For the text-containing cell, return its midpoint in [X, Y] coordinate format. 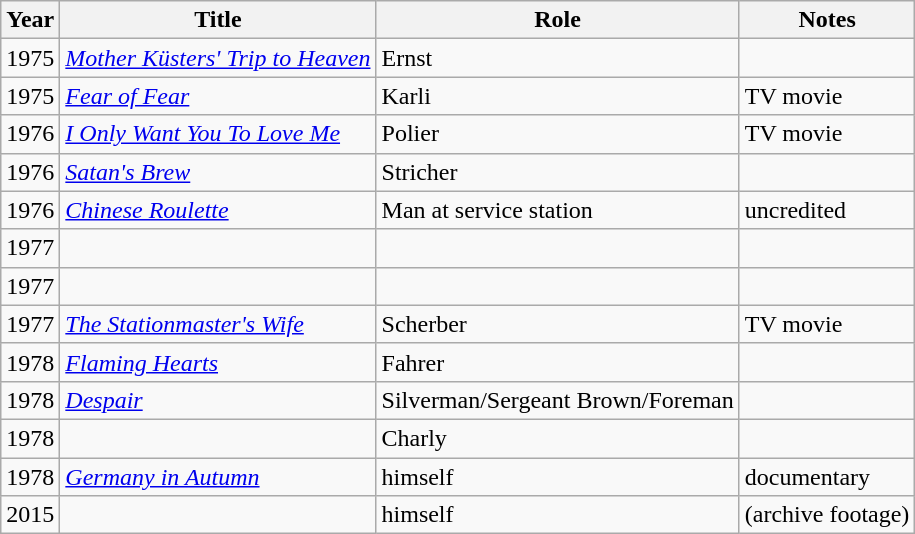
Chinese Roulette [218, 210]
Satan's Brew [218, 172]
Notes [827, 20]
Role [558, 20]
Ernst [558, 58]
Fahrer [558, 362]
Stricher [558, 172]
Mother Küsters' Trip to Heaven [218, 58]
Despair [218, 400]
I Only Want You To Love Me [218, 134]
Scherber [558, 324]
Silverman/Sergeant Brown/Foreman [558, 400]
2015 [30, 515]
Charly [558, 438]
(archive footage) [827, 515]
Flaming Hearts [218, 362]
documentary [827, 477]
Year [30, 20]
Polier [558, 134]
The Stationmaster's Wife [218, 324]
Title [218, 20]
Germany in Autumn [218, 477]
uncredited [827, 210]
Man at service station [558, 210]
Karli [558, 96]
Fear of Fear [218, 96]
